Find where the given text appears and provide that cell's center as [x, y] coordinate. 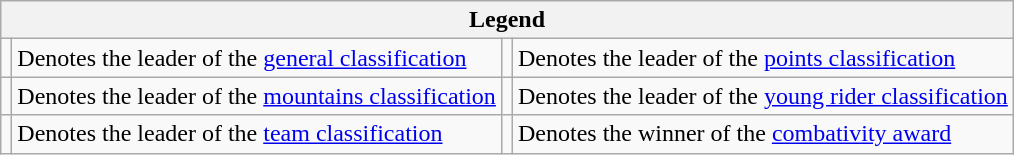
Denotes the leader of the mountains classification [257, 96]
Legend [508, 20]
Denotes the winner of the combativity award [762, 134]
Denotes the leader of the team classification [257, 134]
Denotes the leader of the points classification [762, 58]
Denotes the leader of the young rider classification [762, 96]
Denotes the leader of the general classification [257, 58]
